Locate the cell with the specified text and output its [X, Y] center coordinate. 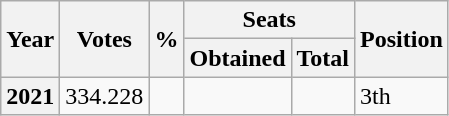
Seats [270, 20]
2021 [30, 96]
Total [323, 58]
% [166, 39]
Year [30, 39]
334.228 [104, 96]
Votes [104, 39]
3th [402, 96]
Obtained [238, 58]
Position [402, 39]
